Return the [X, Y] coordinate for the center point of the cell that contains the specified text.  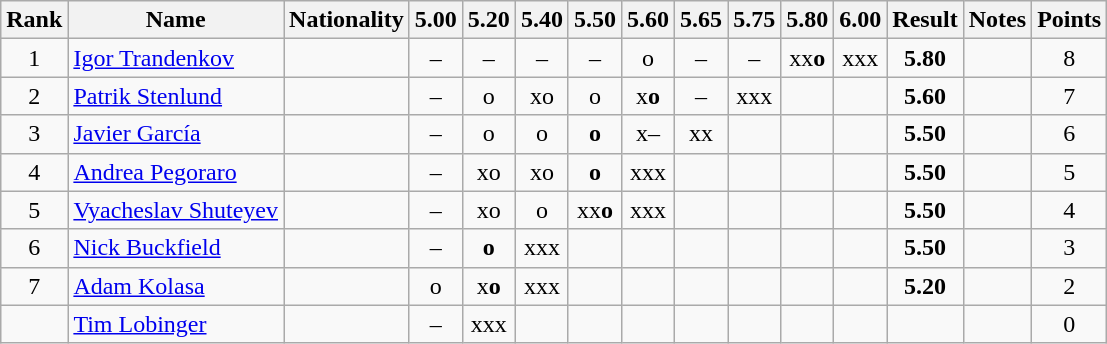
Name [176, 20]
Nick Buckfield [176, 248]
Notes [997, 20]
Patrik Stenlund [176, 96]
1 [34, 58]
5.00 [436, 20]
x– [648, 134]
Rank [34, 20]
xx [702, 134]
6.00 [860, 20]
Result [925, 20]
0 [1070, 324]
5.40 [542, 20]
5.65 [702, 20]
Tim Lobinger [176, 324]
Andrea Pegoraro [176, 172]
8 [1070, 58]
Igor Trandenkov [176, 58]
Nationality [347, 20]
Adam Kolasa [176, 286]
Vyacheslav Shuteyev [176, 210]
5.75 [754, 20]
Points [1070, 20]
Javier García [176, 134]
